Locate the cell with the specified text and output its (X, Y) center coordinate. 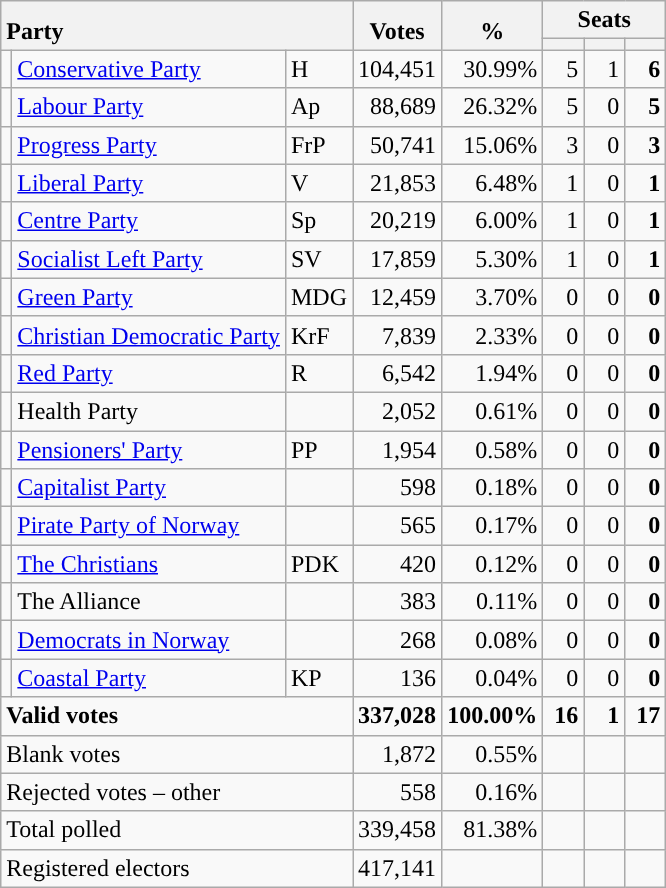
81.38% (492, 830)
20,219 (398, 221)
1,872 (398, 754)
Valid votes (177, 716)
417,141 (398, 868)
FrP (318, 145)
104,451 (398, 69)
Democrats in Norway (149, 640)
Red Party (149, 373)
6 (646, 69)
Christian Democratic Party (149, 335)
5.30% (492, 259)
0.11% (492, 602)
17,859 (398, 259)
598 (398, 488)
SV (318, 259)
3.70% (492, 297)
0.18% (492, 488)
6,542 (398, 373)
2.33% (492, 335)
17 (646, 716)
PP (318, 449)
Rejected votes – other (177, 792)
Total polled (177, 830)
30.99% (492, 69)
R (318, 373)
16 (564, 716)
Centre Party (149, 221)
Health Party (149, 411)
0.12% (492, 564)
Coastal Party (149, 678)
420 (398, 564)
1,954 (398, 449)
Progress Party (149, 145)
21,853 (398, 183)
Pirate Party of Norway (149, 526)
0.55% (492, 754)
The Christians (149, 564)
Capitalist Party (149, 488)
MDG (318, 297)
0.08% (492, 640)
The Alliance (149, 602)
136 (398, 678)
PDK (318, 564)
337,028 (398, 716)
Pensioners' Party (149, 449)
Ap (318, 107)
KP (318, 678)
H (318, 69)
% (492, 26)
558 (398, 792)
0.58% (492, 449)
Registered electors (177, 868)
15.06% (492, 145)
339,458 (398, 830)
Blank votes (177, 754)
V (318, 183)
26.32% (492, 107)
Sp (318, 221)
Liberal Party (149, 183)
100.00% (492, 716)
KrF (318, 335)
268 (398, 640)
2,052 (398, 411)
565 (398, 526)
Socialist Left Party (149, 259)
Seats (604, 20)
Party (177, 26)
0.17% (492, 526)
1.94% (492, 373)
6.00% (492, 221)
Labour Party (149, 107)
383 (398, 602)
Conservative Party (149, 69)
7,839 (398, 335)
88,689 (398, 107)
50,741 (398, 145)
Green Party (149, 297)
0.16% (492, 792)
6.48% (492, 183)
0.04% (492, 678)
0.61% (492, 411)
12,459 (398, 297)
Votes (398, 26)
